Pinpoint the cell where the given text exists, returning its (x, y) midpoint coordinate. 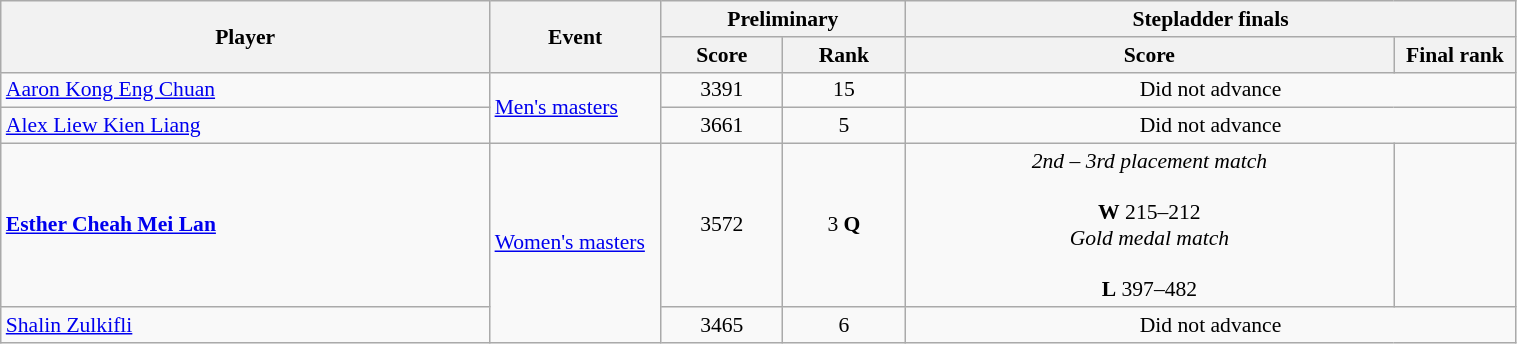
Esther Cheah Mei Lan (246, 226)
3661 (722, 126)
Aaron Kong Eng Chuan (246, 90)
Player (246, 36)
15 (844, 90)
Event (576, 36)
6 (844, 325)
3 Q (844, 226)
Alex Liew Kien Liang (246, 126)
3572 (722, 226)
3391 (722, 90)
Rank (844, 55)
Preliminary (783, 19)
Stepladder finals (1210, 19)
3465 (722, 325)
Men's masters (576, 108)
2nd – 3rd placement matchW 215–212Gold medal matchL 397–482 (1150, 226)
Shalin Zulkifli (246, 325)
Women's masters (576, 244)
5 (844, 126)
Final rank (1455, 55)
